From the cell containing the given text, extract its center point as [X, Y] coordinate. 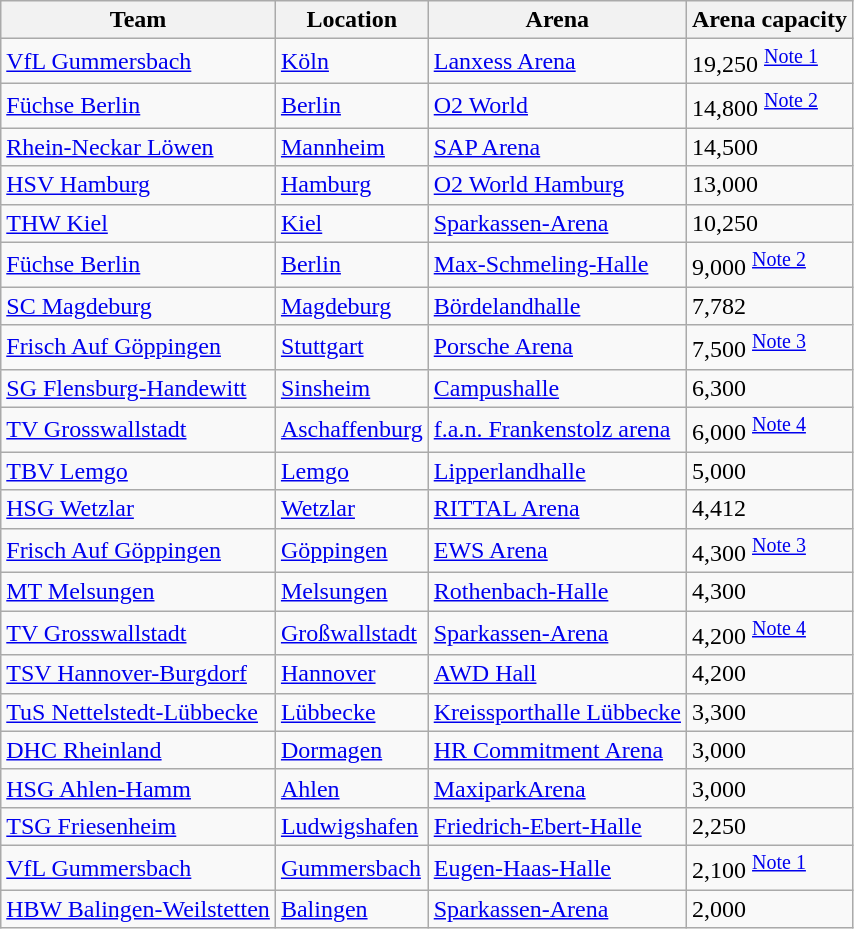
EWS Arena [557, 550]
f.a.n. Frankenstolz arena [557, 430]
Kiel [352, 223]
14,800 Note 2 [770, 106]
Sinsheim [352, 388]
Rhein-Neckar Löwen [138, 147]
2,250 [770, 826]
Großwallstadt [352, 634]
TBV Lemgo [138, 471]
Gummersbach [352, 868]
Lübbecke [352, 712]
TSV Hannover-Burgdorf [138, 674]
Ludwigshafen [352, 826]
4,200 Note 4 [770, 634]
10,250 [770, 223]
Rothenbach-Halle [557, 592]
DHC Rheinland [138, 750]
Göppingen [352, 550]
Mannheim [352, 147]
Melsungen [352, 592]
SG Flensburg-Handewitt [138, 388]
Balingen [352, 909]
HSG Wetzlar [138, 509]
3,300 [770, 712]
7,500 Note 3 [770, 348]
O2 World [557, 106]
Aschaffenburg [352, 430]
Campushalle [557, 388]
HSG Ahlen-Hamm [138, 788]
Bördelandhalle [557, 306]
RITTAL Arena [557, 509]
2,000 [770, 909]
SC Magdeburg [138, 306]
Hamburg [352, 185]
Stuttgart [352, 348]
6,000 Note 4 [770, 430]
4,300 [770, 592]
Location [352, 20]
4,200 [770, 674]
19,250 Note 1 [770, 62]
Hannover [352, 674]
7,782 [770, 306]
HR Commitment Arena [557, 750]
Team [138, 20]
TSG Friesenheim [138, 826]
Lipperlandhalle [557, 471]
Arena capacity [770, 20]
5,000 [770, 471]
AWD Hall [557, 674]
4,412 [770, 509]
Porsche Arena [557, 348]
Arena [557, 20]
4,300 Note 3 [770, 550]
Ahlen [352, 788]
MaxiparkArena [557, 788]
Dormagen [352, 750]
Lanxess Arena [557, 62]
HBW Balingen-Weilstetten [138, 909]
Wetzlar [352, 509]
O2 World Hamburg [557, 185]
9,000 Note 2 [770, 264]
13,000 [770, 185]
Köln [352, 62]
Lemgo [352, 471]
6,300 [770, 388]
Friedrich-Ebert-Halle [557, 826]
Eugen-Haas-Halle [557, 868]
Max-Schmeling-Halle [557, 264]
MT Melsungen [138, 592]
SAP Arena [557, 147]
TuS Nettelstedt-Lübbecke [138, 712]
Magdeburg [352, 306]
2,100 Note 1 [770, 868]
THW Kiel [138, 223]
14,500 [770, 147]
HSV Hamburg [138, 185]
Kreissporthalle Lübbecke [557, 712]
